Find where the given text appears and provide that cell's center as (x, y) coordinate. 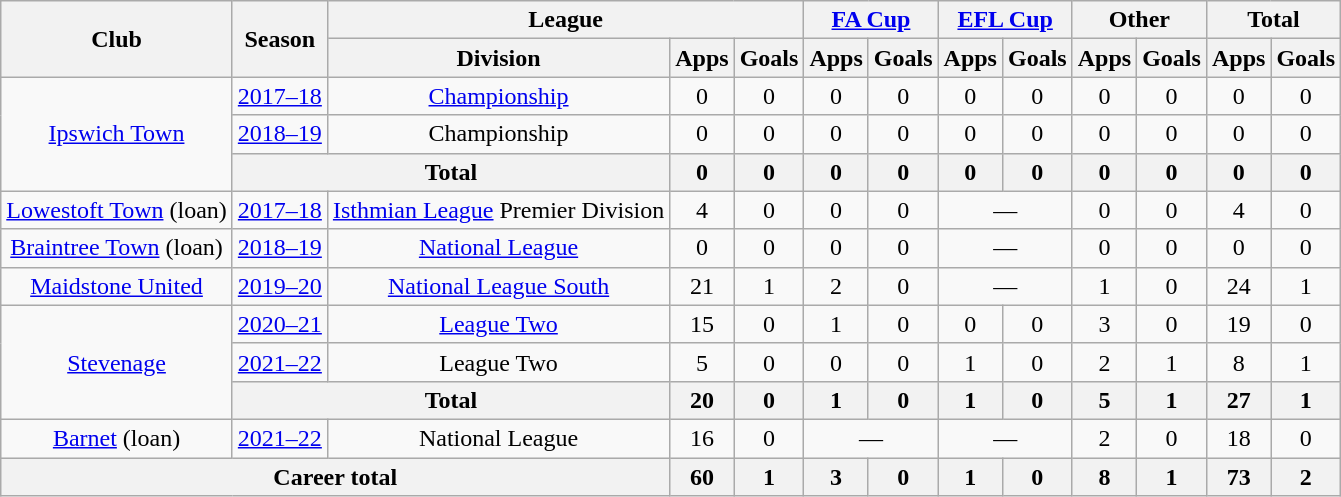
League (566, 20)
21 (702, 286)
2020–21 (280, 324)
20 (702, 400)
Stevenage (117, 362)
2019–20 (280, 286)
Lowestoft Town (loan) (117, 210)
Ipswich Town (117, 134)
Maidstone United (117, 286)
EFL Cup (1005, 20)
73 (1238, 477)
Career total (336, 477)
27 (1238, 400)
60 (702, 477)
Club (117, 39)
24 (1238, 286)
Division (498, 58)
16 (702, 438)
FA Cup (871, 20)
18 (1238, 438)
National League South (498, 286)
15 (702, 324)
Other (1139, 20)
Barnet (loan) (117, 438)
Season (280, 39)
19 (1238, 324)
Isthmian League Premier Division (498, 210)
Braintree Town (loan) (117, 248)
